Identify which cell holds the provided text, then report its (X, Y) central coordinate. 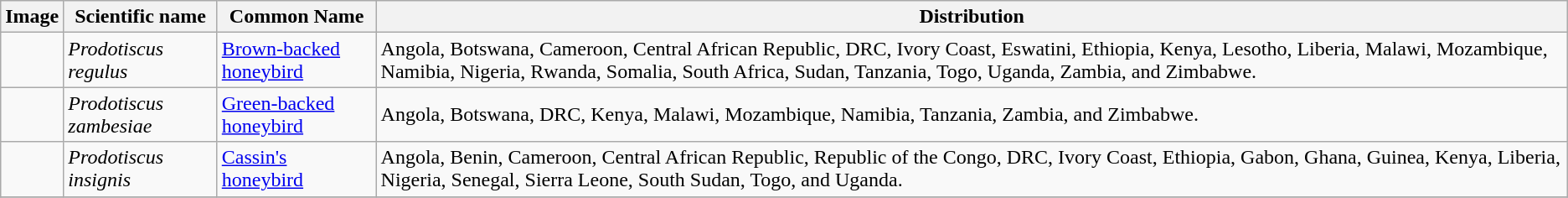
Prodotiscus regulus (141, 60)
Angola, Botswana, DRC, Kenya, Malawi, Mozambique, Namibia, Tanzania, Zambia, and Zimbabwe. (972, 114)
Green-backed honeybird (297, 114)
Common Name (297, 17)
Prodotiscus zambesiae (141, 114)
Cassin's honeybird (297, 169)
Prodotiscus insignis (141, 169)
Scientific name (141, 17)
Distribution (972, 17)
Image (32, 17)
Brown-backed honeybird (297, 60)
